Locate the cell with the specified text and output its [x, y] center coordinate. 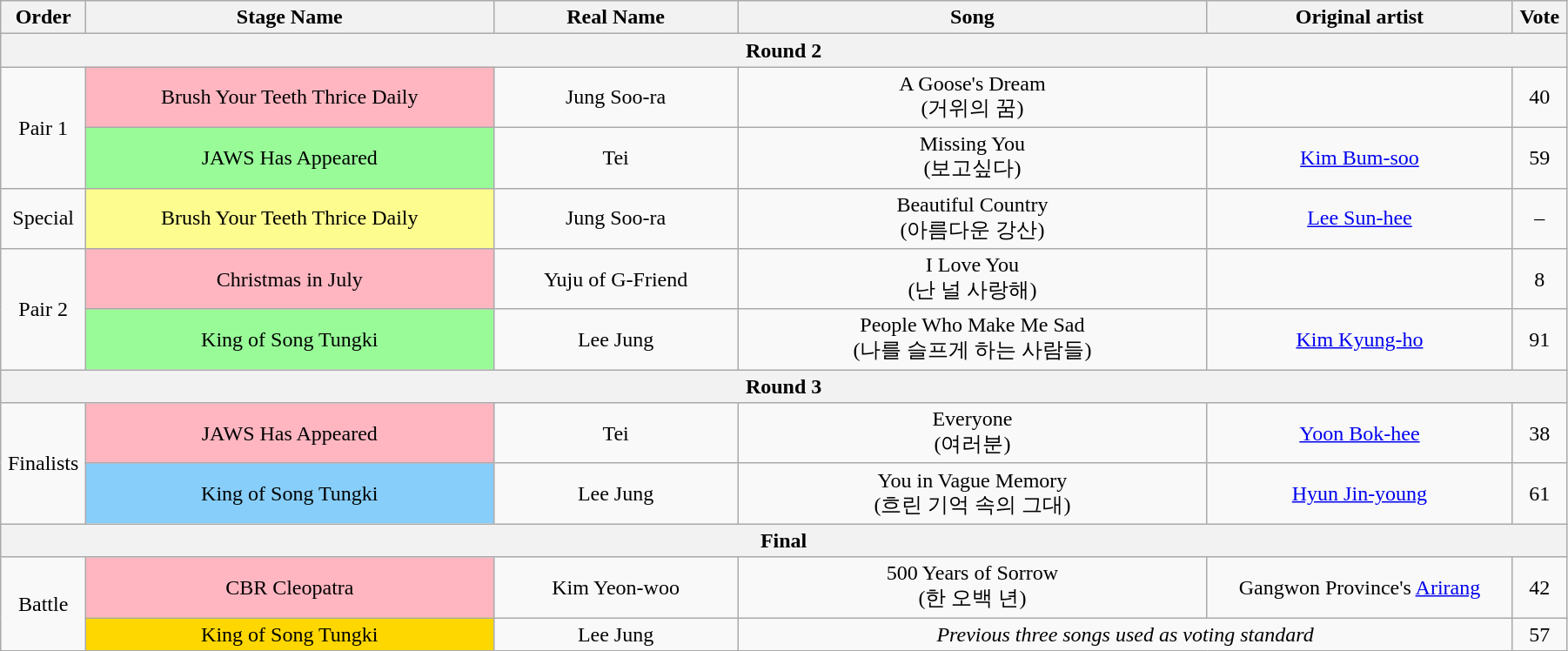
Song [973, 17]
Christmas in July [290, 279]
61 [1539, 493]
Hyun Jin-young [1359, 493]
Round 2 [784, 50]
Gangwon Province's Arirang [1359, 587]
Special [44, 218]
People Who Make Me Sad(나를 슬프게 하는 사람들) [973, 339]
Final [784, 540]
Real Name [616, 17]
Previous three songs used as voting standard [1125, 634]
– [1539, 218]
Kim Kyung-ho [1359, 339]
40 [1539, 97]
Everyone(여러분) [973, 433]
Pair 2 [44, 310]
Yoon Bok-hee [1359, 433]
Finalists [44, 463]
59 [1539, 158]
38 [1539, 433]
42 [1539, 587]
Original artist [1359, 17]
Lee Sun-hee [1359, 218]
Vote [1539, 17]
Yuju of G-Friend [616, 279]
500 Years of Sorrow(한 오백 년) [973, 587]
Kim Bum-soo [1359, 158]
Order [44, 17]
Beautiful Country(아름다운 강산) [973, 218]
57 [1539, 634]
91 [1539, 339]
CBR Cleopatra [290, 587]
I Love You(난 널 사랑해) [973, 279]
A Goose's Dream(거위의 꿈) [973, 97]
8 [1539, 279]
Kim Yeon-woo [616, 587]
Stage Name [290, 17]
Battle [44, 604]
Round 3 [784, 386]
You in Vague Memory(흐린 기억 속의 그대) [973, 493]
Pair 1 [44, 127]
Missing You(보고싶다) [973, 158]
